Identify which cell holds the provided text, then report its (X, Y) central coordinate. 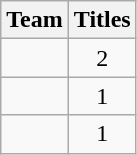
Titles (102, 20)
Team (35, 20)
2 (102, 58)
